Return the [X, Y] coordinate for the center point of the cell that contains the specified text.  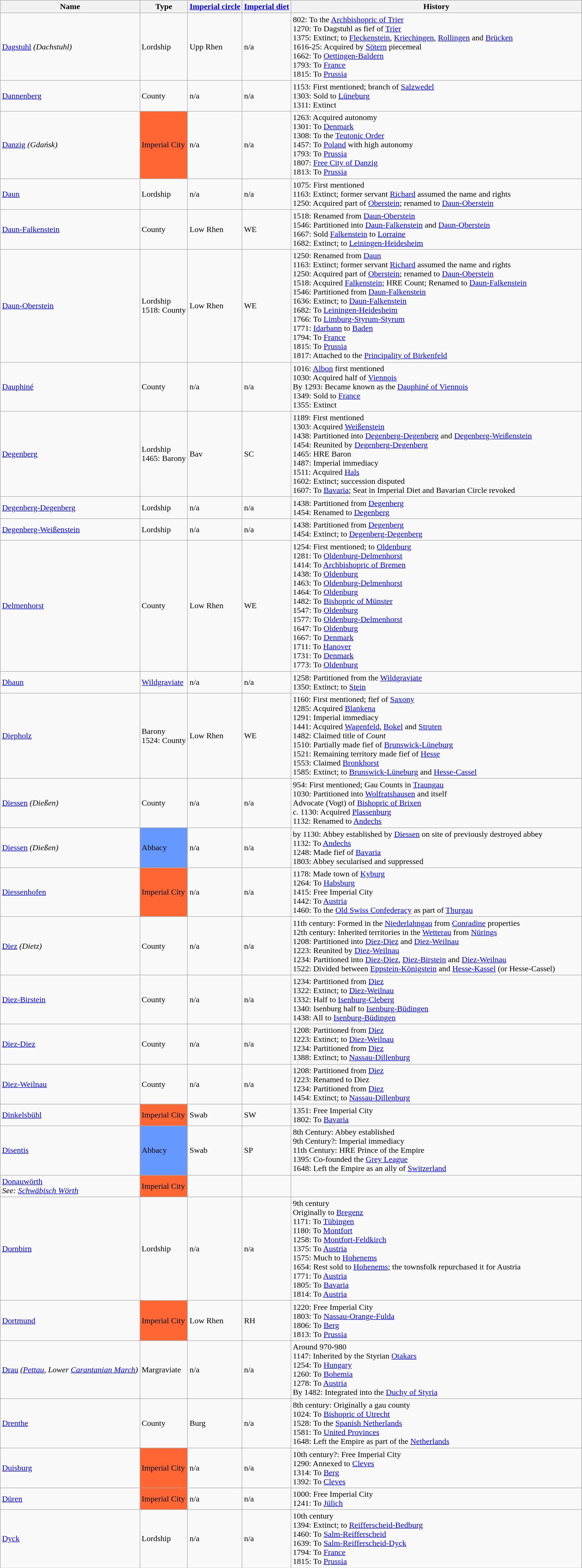
Degenberg-Degenberg [70, 508]
Daun [70, 194]
Dyck [70, 1539]
1258: Partitioned from the Wildgraviate1350: Extinct; to Stein [436, 682]
Düren [70, 1499]
Margraviate [164, 1370]
1016: Albon first mentioned1030: Acquired half of ViennoisBy 1293: Became known as the Dauphiné of Viennois1349: Sold to France1355: Extinct [436, 387]
Daun-Oberstein [70, 306]
Dannenberg [70, 96]
RH [266, 1321]
Type [164, 7]
Disentis [70, 1150]
Diez-Diez [70, 1044]
History [436, 7]
1178: Made town of Kyburg1264: To Habsburg1415: Free Imperial City1442: To Austria1460: To the Old Swiss Confederacy as part of Thurgau [436, 892]
SC [266, 454]
1438: Partitioned from Degenberg1454: Extinct; to Degenberg-Degenberg [436, 529]
1208: Partitioned from Diez1223: Renamed to Diez1234: Partitioned from Diez1454: Extinct; to Nassau-Dillenburg [436, 1084]
Wildgraviate [164, 682]
Drau (Pettau, Lower Carantanian March) [70, 1370]
SW [266, 1115]
Degenberg-Weißenstein [70, 529]
Lordship1465: Barony [164, 454]
1000: Free Imperial City1241: To Jülich [436, 1499]
Diez-Weilnau [70, 1084]
Degenberg [70, 454]
Name [70, 7]
Imperial diet [266, 7]
Dornbirn [70, 1249]
Daun-Falkenstein [70, 229]
Lordship1518: County [164, 306]
Drenthe [70, 1423]
Dortmund [70, 1321]
1075: First mentioned1163: Extinct; former servant Richard assumed the name and rights1250: Acquired part of Oberstein; renamed to Daun-Oberstein [436, 194]
1351: Free Imperial City1802: To Bavaria [436, 1115]
Diessenhofen [70, 892]
Burg [215, 1423]
Diepholz [70, 736]
10th century?: Free Imperial City1290: Annexed to Cleves1314: To Berg1392: To Cleves [436, 1468]
SP [266, 1150]
DonauwörthSee: Schwäbisch Wörth [70, 1186]
10th century1394: Extinct; to Reifferscheid-Bedburg1460: To Salm-Reifferscheid1639: To Salm-Reifferscheid-Dyck1794: To France1815: To Prussia [436, 1539]
Barony1524: County [164, 736]
Imperial circle [215, 7]
1220: Free Imperial City1803: To Nassau-Orange-Fulda1806: To Berg1813: To Prussia [436, 1321]
Delmenhorst [70, 606]
Bav [215, 454]
1208: Partitioned from Diez1223: Extinct; to Diez-Weilnau1234: Partitioned from Diez1388: Extinct; to Nassau-Dillenburg [436, 1044]
1153: First mentioned; branch of Salzwedel1303: Sold to Lüneburg1311: Extinct [436, 96]
Duisburg [70, 1468]
Around 970-9801147: Inherited by the Styrian Otakars1254: To Hungary1260: To Bohemia1278: To AustriaBy 1482: Integrated into the Duchy of Styria [436, 1370]
Dhaun [70, 682]
Dagstuhl (Dachstuhl) [70, 47]
Upp Rhen [215, 47]
1438: Partitioned from Degenberg1454: Renamed to Degenberg [436, 508]
Dinkelsbühl [70, 1115]
Diez (Dietz) [70, 946]
Danzig (Gdańsk) [70, 145]
Dauphiné [70, 387]
Diez-Birstein [70, 999]
